Locate the cell with the specified text and output its (X, Y) center coordinate. 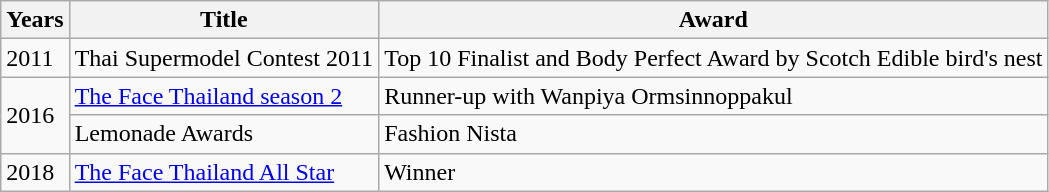
Years (35, 20)
2018 (35, 172)
Award (714, 20)
The Face Thailand All Star (224, 172)
2011 (35, 58)
Top 10 Finalist and Body Perfect Award by Scotch Edible bird's nest (714, 58)
2016 (35, 115)
Thai Supermodel Contest 2011 (224, 58)
Fashion Nista (714, 134)
The Face Thailand season 2 (224, 96)
Title (224, 20)
Runner-up with Wanpiya Ormsinnoppakul (714, 96)
Winner (714, 172)
Lemonade Awards (224, 134)
